Determine the [X, Y] coordinate at the center of the cell enclosing the given text.  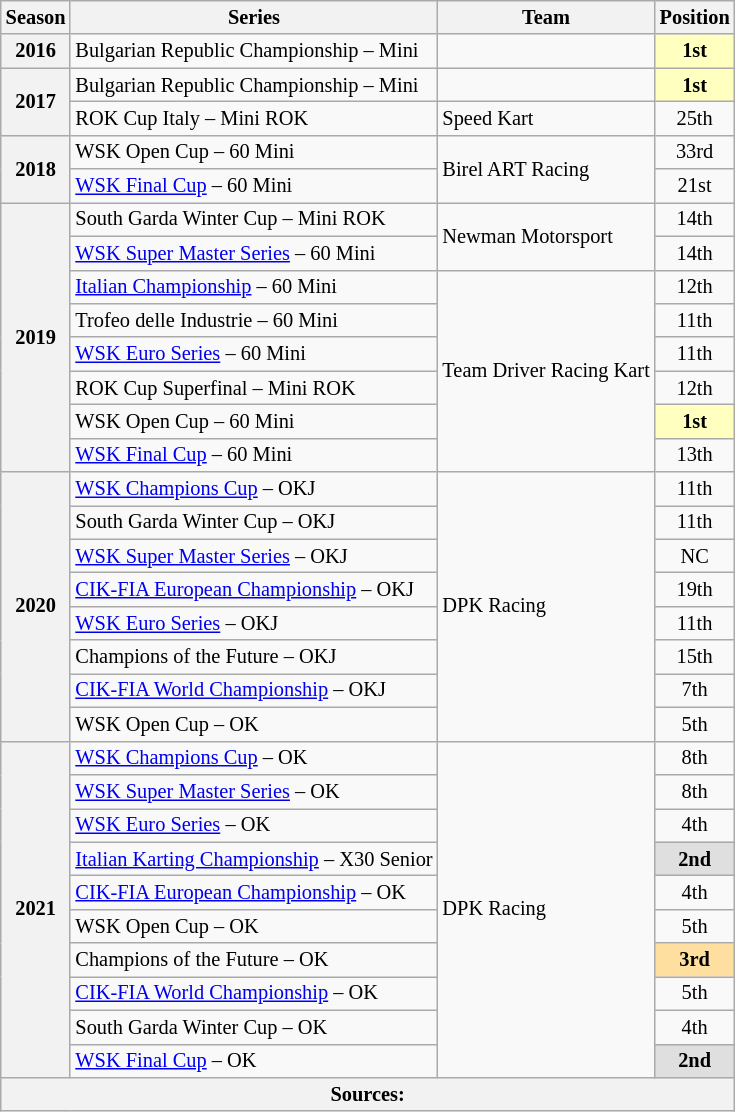
WSK Champions Cup – OK [254, 758]
ROK Cup Italy – Mini ROK [254, 118]
Team Driver Racing Kart [546, 371]
15th [695, 657]
2017 [36, 102]
2019 [36, 336]
WSK Super Master Series – 60 Mini [254, 253]
Speed Kart [546, 118]
2020 [36, 606]
CIK-FIA European Championship – OK [254, 892]
21st [695, 186]
South Garda Winter Cup – OK [254, 1027]
2016 [36, 51]
Position [695, 17]
CIK-FIA European Championship – OKJ [254, 589]
Champions of the Future – OKJ [254, 657]
CIK-FIA World Championship – OK [254, 993]
WSK Final Cup – OK [254, 1061]
Sources: [368, 1094]
33rd [695, 152]
WSK Super Master Series – OK [254, 791]
Trofeo delle Industrie – 60 Mini [254, 320]
WSK Euro Series – OK [254, 825]
Newman Motorsport [546, 236]
Season [36, 17]
13th [695, 455]
Italian Karting Championship – X30 Senior [254, 859]
WSK Euro Series – 60 Mini [254, 354]
WSK Super Master Series – OKJ [254, 556]
Series [254, 17]
South Garda Winter Cup – OKJ [254, 522]
CIK-FIA World Championship – OKJ [254, 690]
WSK Champions Cup – OKJ [254, 489]
Birel ART Racing [546, 168]
2018 [36, 168]
7th [695, 690]
3rd [695, 960]
South Garda Winter Cup – Mini ROK [254, 219]
Italian Championship – 60 Mini [254, 287]
2021 [36, 910]
Team [546, 17]
NC [695, 556]
25th [695, 118]
WSK Euro Series – OKJ [254, 623]
19th [695, 589]
ROK Cup Superfinal – Mini ROK [254, 388]
Champions of the Future – OK [254, 960]
